For the text-containing cell, return its midpoint in (X, Y) coordinate format. 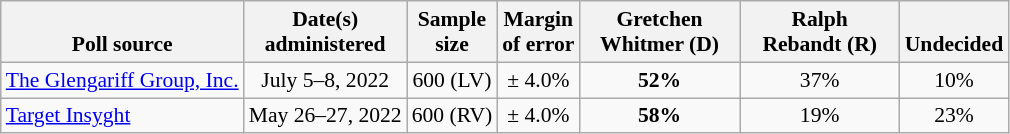
37% (820, 80)
10% (954, 80)
19% (820, 116)
Undecided (954, 32)
July 5–8, 2022 (326, 80)
600 (RV) (452, 116)
Target Insyght (122, 116)
Marginof error (538, 32)
58% (659, 116)
Samplesize (452, 32)
23% (954, 116)
600 (LV) (452, 80)
GretchenWhitmer (D) (659, 32)
RalphRebandt (R) (820, 32)
Date(s)administered (326, 32)
Poll source (122, 32)
The Glengariff Group, Inc. (122, 80)
52% (659, 80)
May 26–27, 2022 (326, 116)
